From the cell containing the given text, extract its center point as [X, Y] coordinate. 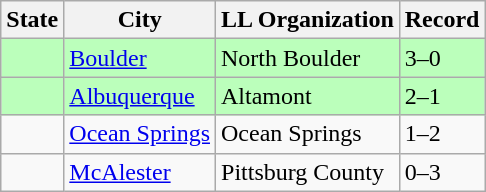
North Boulder [308, 58]
Record [442, 20]
2–1 [442, 96]
LL Organization [308, 20]
City [140, 20]
Altamont [308, 96]
Pittsburg County [308, 172]
1–2 [442, 134]
0–3 [442, 172]
3–0 [442, 58]
McAlester [140, 172]
Albuquerque [140, 96]
State [32, 20]
Boulder [140, 58]
